Extract the (x, y) coordinate from the center of the cell holding the provided text.  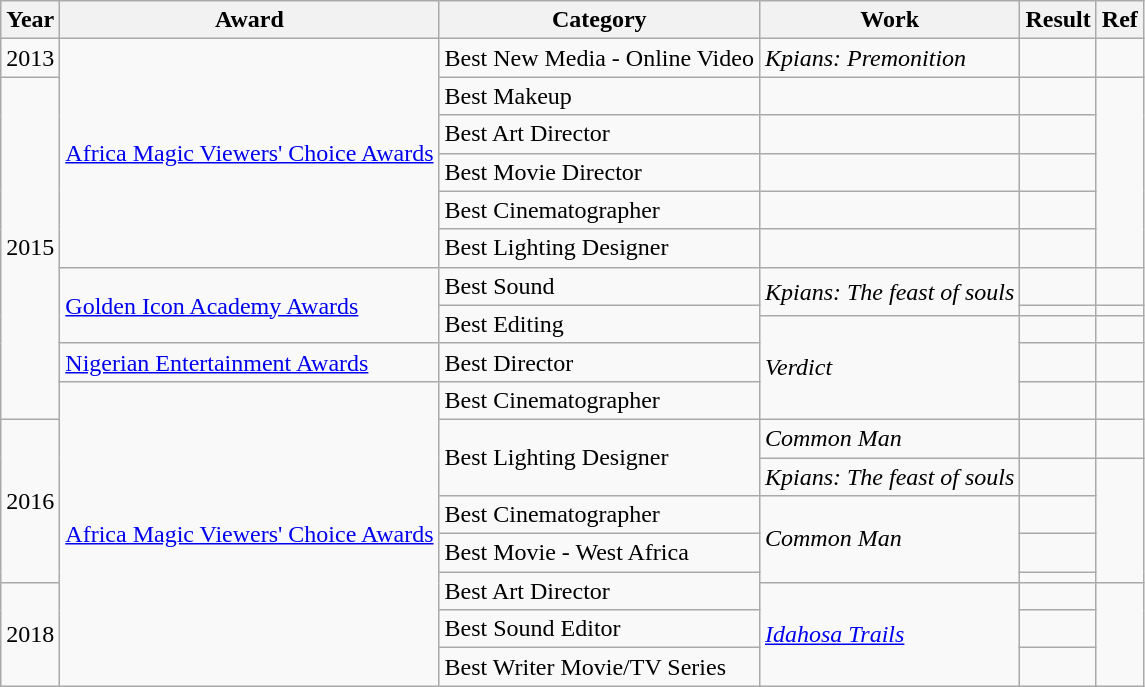
Result (1058, 20)
Award (250, 20)
Best Director (599, 362)
2013 (30, 58)
Best Movie Director (599, 172)
Best New Media - Online Video (599, 58)
Year (30, 20)
2016 (30, 500)
Nigerian Entertainment Awards (250, 362)
Golden Icon Academy Awards (250, 305)
Best Editing (599, 324)
Category (599, 20)
Best Movie - West Africa (599, 553)
Best Makeup (599, 96)
Work (889, 20)
Best Sound (599, 286)
2015 (30, 248)
Best Writer Movie/TV Series (599, 667)
Best Sound Editor (599, 629)
Idahosa Trails (889, 634)
Verdict (889, 368)
Kpians: Premonition (889, 58)
Ref (1120, 20)
2018 (30, 634)
